Return (x, y) of the center of cell containing provided text 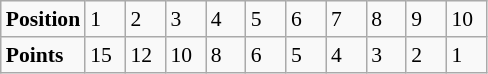
Points (43, 55)
12 (145, 55)
9 (426, 19)
15 (105, 55)
Position (43, 19)
7 (346, 19)
